For the text-containing cell, return its midpoint in (x, y) coordinate format. 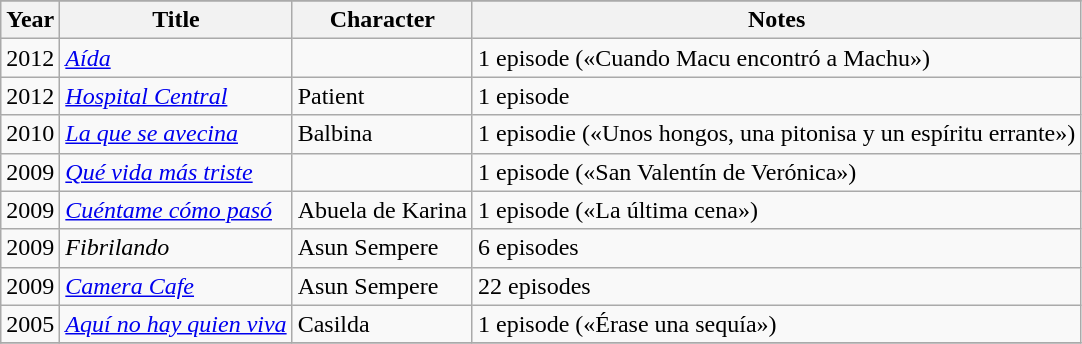
1 episodie («Unos hongos, una pitonisa y un espíritu errante») (776, 134)
Abuela de Karina (382, 210)
1 episode («Cuando Macu encontró a Machu») (776, 58)
Camera Cafe (176, 286)
Aída (176, 58)
1 episode (776, 96)
Casilda (382, 324)
Fibrilando (176, 248)
6 episodes (776, 248)
1 episode («San Valentín de Verónica») (776, 172)
Character (382, 20)
Title (176, 20)
2005 (30, 324)
La que se avecina (176, 134)
1 episode («Érase una sequía») (776, 324)
1 episode («La última cena») (776, 210)
Year (30, 20)
Balbina (382, 134)
2010 (30, 134)
22 episodes (776, 286)
Hospital Central (176, 96)
Patient (382, 96)
Notes (776, 20)
Cuéntame cómo pasó (176, 210)
Aquí no hay quien viva (176, 324)
Qué vida más triste (176, 172)
